Return the (X, Y) coordinate for the center point of the cell that contains the specified text.  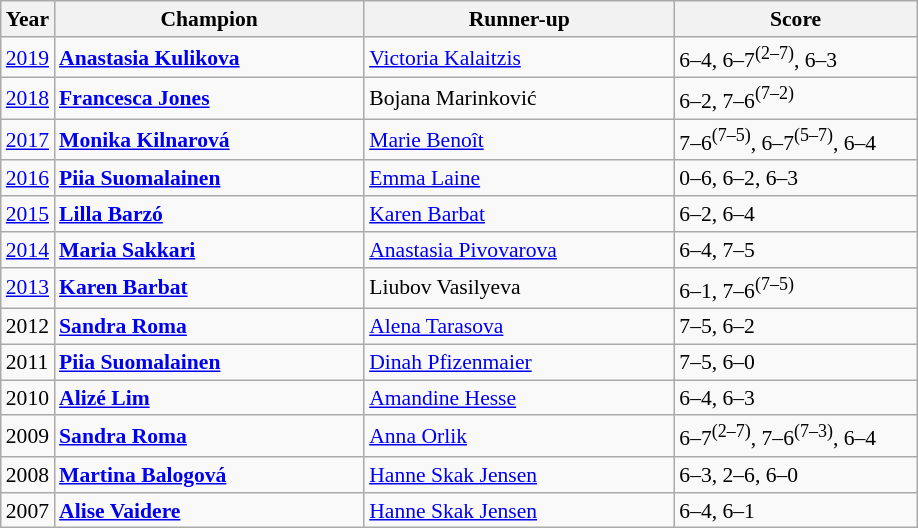
2015 (28, 214)
Monika Kilnarová (209, 140)
Anastasia Kulikova (209, 58)
Anastasia Pivovarova (519, 250)
Marie Benoît (519, 140)
Score (796, 19)
6–4, 6–3 (796, 398)
2008 (28, 475)
Amandine Hesse (519, 398)
Hanne Skak Jensen (519, 475)
6–3, 2–6, 6–0 (796, 475)
Victoria Kalaitzis (519, 58)
0–6, 6–2, 6–3 (796, 179)
6–4, 7–5 (796, 250)
2014 (28, 250)
Emma Laine (519, 179)
Dinah Pfizenmaier (519, 363)
2019 (28, 58)
Alena Tarasova (519, 327)
2013 (28, 288)
Martina Balogová (209, 475)
Bojana Marinković (519, 98)
7–5, 6–0 (796, 363)
6–4, 6–7(2–7), 6–3 (796, 58)
Francesca Jones (209, 98)
Lilla Barzó (209, 214)
6–1, 7–6(7–5) (796, 288)
2012 (28, 327)
2011 (28, 363)
Champion (209, 19)
2010 (28, 398)
Anna Orlik (519, 436)
Runner-up (519, 19)
2009 (28, 436)
Liubov Vasilyeva (519, 288)
7–6(7–5), 6–7(5–7), 6–4 (796, 140)
2017 (28, 140)
6–2, 7–6(7–2) (796, 98)
6–7(2–7), 7–6(7–3), 6–4 (796, 436)
Maria Sakkari (209, 250)
2016 (28, 179)
Alizé Lim (209, 398)
7–5, 6–2 (796, 327)
Year (28, 19)
2018 (28, 98)
6–2, 6–4 (796, 214)
